Extract the (x, y) coordinate from the center of the cell holding the provided text.  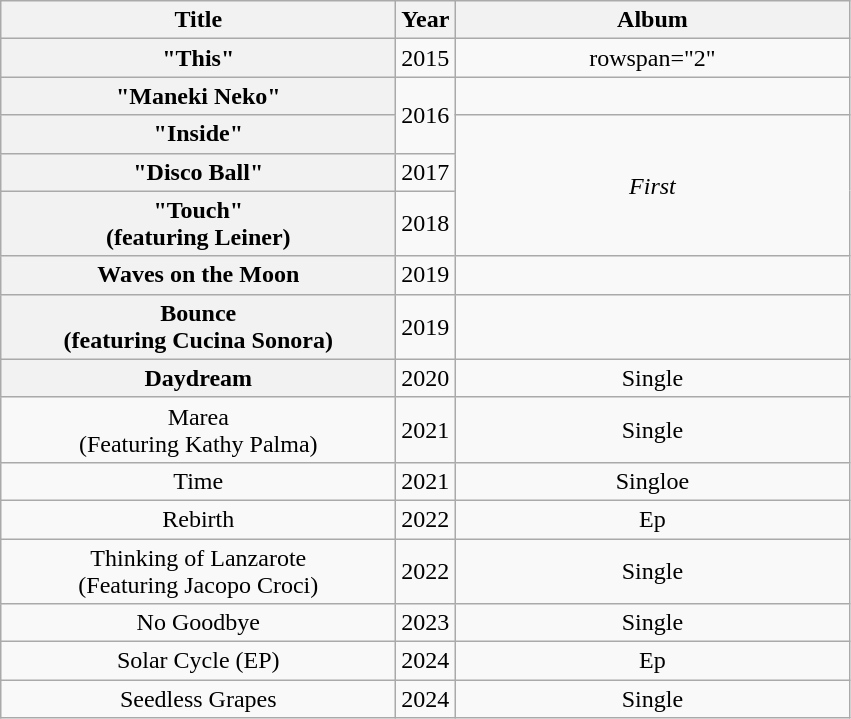
2017 (426, 172)
Marea(Featuring Kathy Palma) (198, 430)
2018 (426, 224)
No Goodbye (198, 623)
Waves on the Moon (198, 275)
"Inside" (198, 134)
2015 (426, 58)
Thinking of Lanzarote(Featuring Jacopo Croci) (198, 570)
Album (652, 20)
"This" (198, 58)
rowspan="2" (652, 58)
Daydream (198, 378)
2020 (426, 378)
Title (198, 20)
First (652, 186)
Seedless Grapes (198, 699)
Bounce(featuring Cucina Sonora) (198, 326)
Time (198, 481)
"Touch"(featuring Leiner) (198, 224)
2023 (426, 623)
Singloe (652, 481)
2016 (426, 115)
"Maneki Neko" (198, 96)
Solar Cycle (EP) (198, 661)
"Disco Ball" (198, 172)
Rebirth (198, 519)
Year (426, 20)
